Output the (X, Y) coordinate of the center of the cell containing the given text.  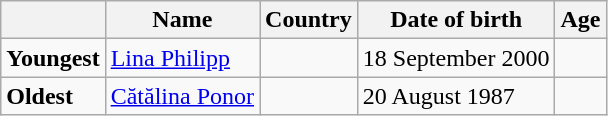
20 August 1987 (456, 96)
Age (580, 20)
Name (182, 20)
Country (309, 20)
Youngest (53, 58)
18 September 2000 (456, 58)
Lina Philipp (182, 58)
Oldest (53, 96)
Cătălina Ponor (182, 96)
Date of birth (456, 20)
